Determine the (X, Y) coordinate at the center of the cell enclosing the given text.  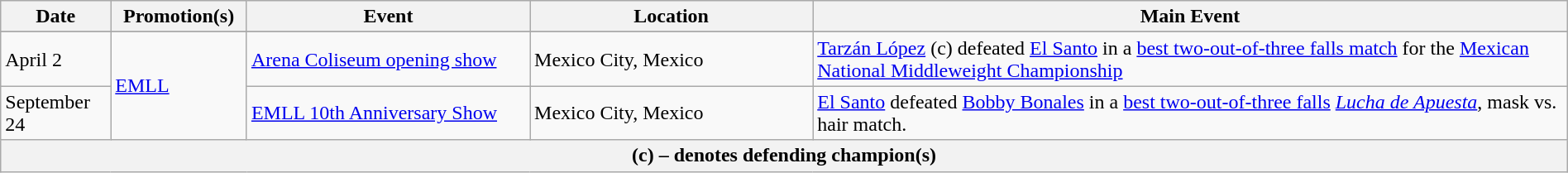
EMLL (179, 86)
Main Event (1191, 17)
El Santo defeated Bobby Bonales in a best two-out-of-three falls Lucha de Apuesta, mask vs. hair match. (1191, 113)
Arena Coliseum opening show (388, 60)
Tarzán López (c) defeated El Santo in a best two-out-of-three falls match for the Mexican National Middleweight Championship (1191, 60)
Location (672, 17)
Event (388, 17)
Promotion(s) (179, 17)
September 24 (56, 113)
EMLL 10th Anniversary Show (388, 113)
April 2 (56, 60)
Date (56, 17)
(c) – denotes defending champion(s) (784, 156)
